Capture the cell that displays the provided text and extract its (x, y) central coordinate. 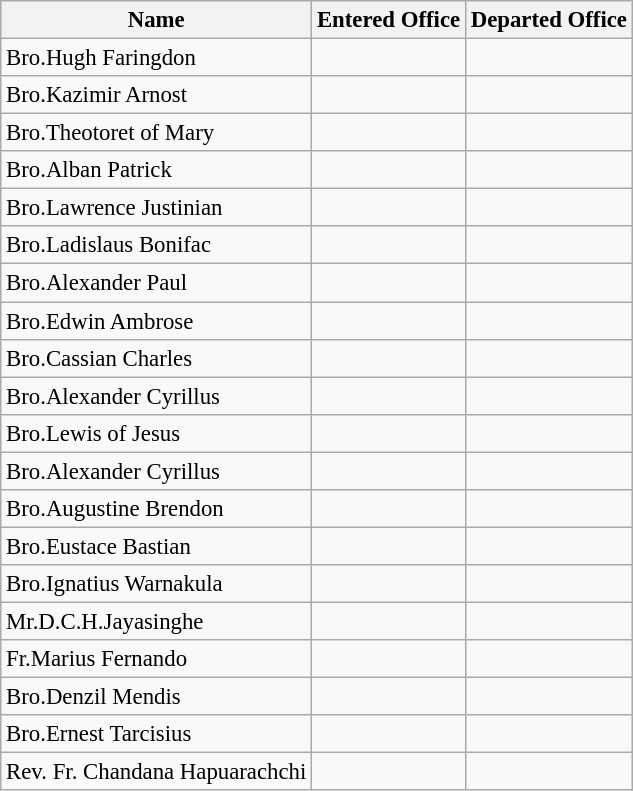
Departed Office (548, 20)
Bro.Edwin Ambrose (156, 321)
Bro.Cassian Charles (156, 358)
Bro.Eustace Bastian (156, 546)
Bro.Theotoret of Mary (156, 133)
Bro.Lewis of Jesus (156, 433)
Bro.Kazimir Arnost (156, 95)
Bro.Denzil Mendis (156, 697)
Name (156, 20)
Bro.Hugh Faringdon (156, 58)
Bro.Ignatius Warnakula (156, 584)
Entered Office (389, 20)
Bro.Ernest Tarcisius (156, 734)
Bro.Augustine Brendon (156, 509)
Bro.Alexander Paul (156, 283)
Bro.Ladislaus Bonifac (156, 245)
Bro.Alban Patrick (156, 170)
Rev. Fr. Chandana Hapuarachchi (156, 772)
Mr.D.C.H.Jayasinghe (156, 621)
Fr.Marius Fernando (156, 659)
Bro.Lawrence Justinian (156, 208)
